Output the [x, y] coordinate of the center of the cell containing the given text.  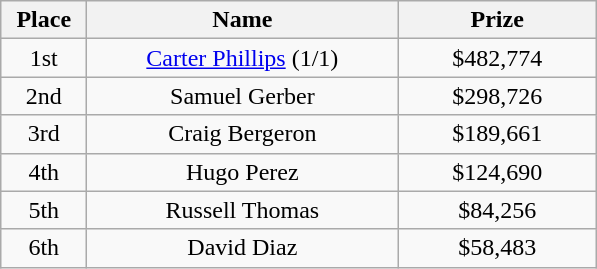
Place [44, 20]
3rd [44, 134]
$298,726 [498, 96]
Prize [498, 20]
Carter Phillips (1/1) [242, 58]
$58,483 [498, 248]
$124,690 [498, 172]
Hugo Perez [242, 172]
$84,256 [498, 210]
6th [44, 248]
Name [242, 20]
Samuel Gerber [242, 96]
5th [44, 210]
Craig Bergeron [242, 134]
Russell Thomas [242, 210]
$189,661 [498, 134]
1st [44, 58]
4th [44, 172]
$482,774 [498, 58]
David Diaz [242, 248]
2nd [44, 96]
